Output the (x, y) coordinate of the center of the cell containing the given text.  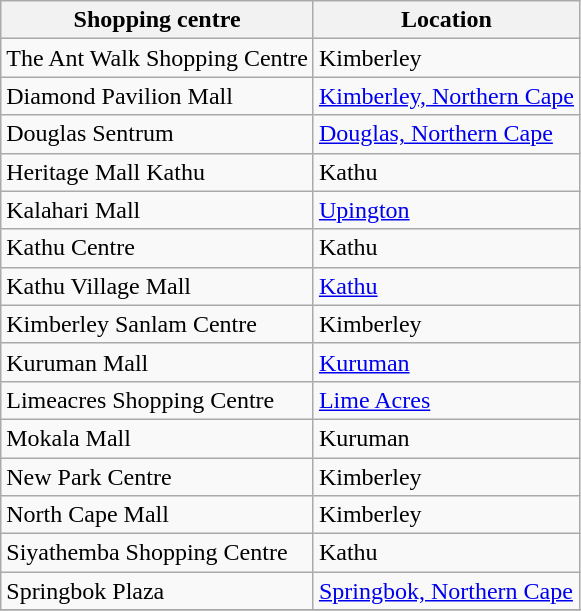
Mokala Mall (158, 438)
Upington (446, 210)
Kathu Centre (158, 248)
Springbok Plaza (158, 591)
The Ant Walk Shopping Centre (158, 58)
Diamond Pavilion Mall (158, 96)
North Cape Mall (158, 515)
Siyathemba Shopping Centre (158, 553)
Heritage Mall Kathu (158, 172)
Limeacres Shopping Centre (158, 400)
Location (446, 20)
Springbok, Northern Cape (446, 591)
Kathu Village Mall (158, 286)
New Park Centre (158, 477)
Douglas, Northern Cape (446, 134)
Shopping centre (158, 20)
Kalahari Mall (158, 210)
Kimberley, Northern Cape (446, 96)
Douglas Sentrum (158, 134)
Kimberley Sanlam Centre (158, 324)
Kuruman Mall (158, 362)
Lime Acres (446, 400)
